Locate the cell with the specified text and output its (X, Y) center coordinate. 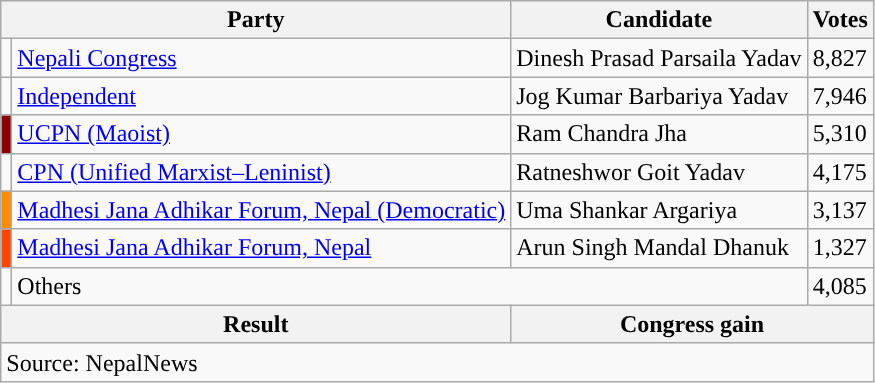
5,310 (840, 134)
7,946 (840, 96)
Independent (262, 96)
Arun Singh Mandal Dhanuk (659, 248)
Madhesi Jana Adhikar Forum, Nepal (262, 248)
Congress gain (692, 324)
1,327 (840, 248)
4,175 (840, 172)
3,137 (840, 210)
UCPN (Maoist) (262, 134)
CPN (Unified Marxist–Leninist) (262, 172)
Uma Shankar Argariya (659, 210)
Dinesh Prasad Parsaila Yadav (659, 58)
4,085 (840, 286)
8,827 (840, 58)
Others (410, 286)
Party (256, 20)
Ratneshwor Goit Yadav (659, 172)
Votes (840, 20)
Jog Kumar Barbariya Yadav (659, 96)
Result (256, 324)
Candidate (659, 20)
Madhesi Jana Adhikar Forum, Nepal (Democratic) (262, 210)
Nepali Congress (262, 58)
Source: NepalNews (438, 362)
Ram Chandra Jha (659, 134)
